Provide the (x, y) coordinate of the cell's center where the given text is located.  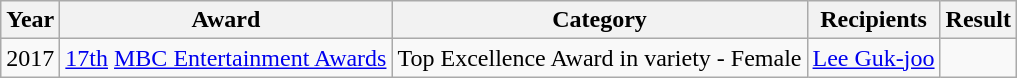
Lee Guk-joo (874, 58)
Year (30, 20)
Award (226, 20)
2017 (30, 58)
Recipients (874, 20)
Category (600, 20)
17th MBC Entertainment Awards (226, 58)
Top Excellence Award in variety - Female (600, 58)
Result (978, 20)
